Identify which cell holds the provided text, then report its [x, y] central coordinate. 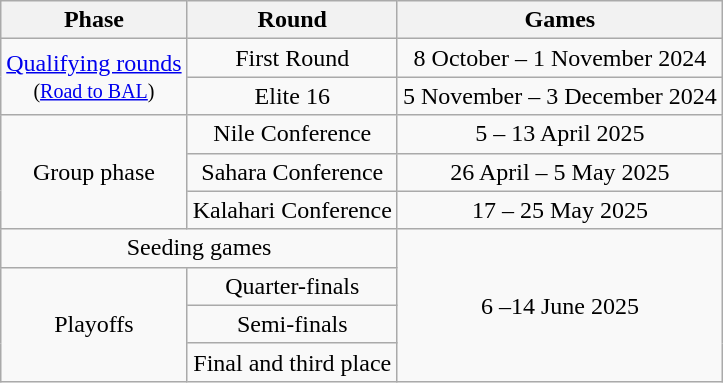
Seeding games [200, 248]
Sahara Conference [292, 172]
Qualifying rounds(Road to BAL) [94, 77]
5 November – 3 December 2024 [560, 96]
Elite 16 [292, 96]
5 – 13 April 2025 [560, 134]
Kalahari Conference [292, 210]
26 April – 5 May 2025 [560, 172]
Nile Conference [292, 134]
Final and third place [292, 362]
Playoffs [94, 324]
Games [560, 20]
6 –14 June 2025 [560, 305]
Phase [94, 20]
8 October – 1 November 2024 [560, 58]
Group phase [94, 172]
17 – 25 May 2025 [560, 210]
Semi-finals [292, 324]
Quarter-finals [292, 286]
First Round [292, 58]
Round [292, 20]
